Scan for the cell matching the given text and deliver its [X, Y] coordinate at center. 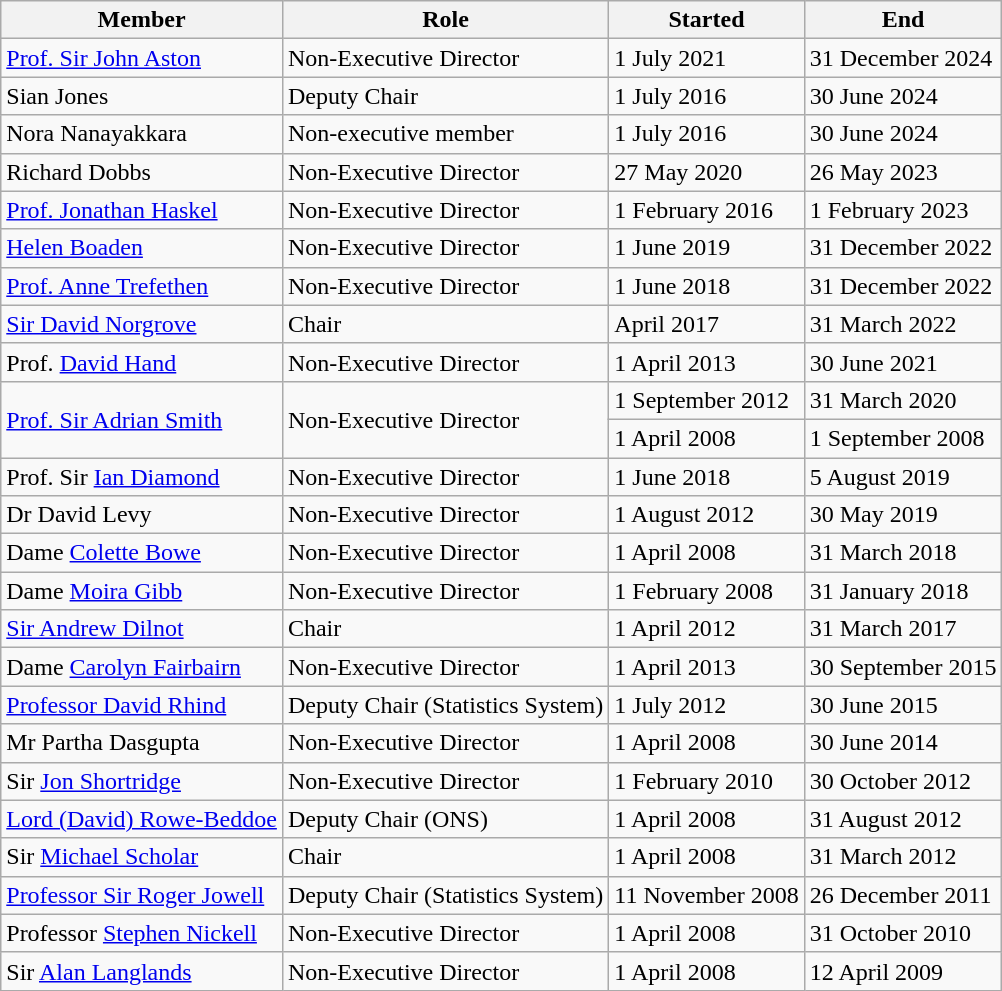
Dame Colette Bowe [142, 553]
Professor Sir Roger Jowell [142, 895]
Sian Jones [142, 96]
Dame Moira Gibb [142, 591]
30 June 2021 [903, 362]
1 February 2010 [706, 781]
1 July 2012 [706, 705]
Sir Andrew Dilnot [142, 629]
Sir Jon Shortridge [142, 781]
Prof. David Hand [142, 362]
1 February 2016 [706, 210]
30 May 2019 [903, 515]
1 February 2008 [706, 591]
31 October 2010 [903, 933]
1 September 2012 [706, 400]
1 July 2021 [706, 58]
Started [706, 20]
Sir Alan Langlands [142, 971]
31 March 2020 [903, 400]
Richard Dobbs [142, 172]
1 June 2019 [706, 248]
Lord (David) Rowe-Beddoe [142, 819]
Deputy Chair [445, 96]
1 April 2012 [706, 629]
Dr David Levy [142, 515]
31 March 2018 [903, 553]
Prof. Anne Trefethen [142, 286]
30 September 2015 [903, 667]
11 November 2008 [706, 895]
1 February 2023 [903, 210]
30 June 2014 [903, 743]
31 March 2022 [903, 324]
Sir Michael Scholar [142, 857]
31 December 2024 [903, 58]
Professor David Rhind [142, 705]
Prof. Sir John Aston [142, 58]
31 January 2018 [903, 591]
26 May 2023 [903, 172]
Deputy Chair (ONS) [445, 819]
Nora Nanayakkara [142, 134]
Helen Boaden [142, 248]
Mr Partha Dasgupta [142, 743]
Prof. Jonathan Haskel [142, 210]
1 August 2012 [706, 515]
End [903, 20]
Non-executive member [445, 134]
Professor Stephen Nickell [142, 933]
30 June 2015 [903, 705]
26 December 2011 [903, 895]
Prof. Sir Adrian Smith [142, 419]
Dame Carolyn Fairbairn [142, 667]
31 March 2012 [903, 857]
12 April 2009 [903, 971]
31 August 2012 [903, 819]
1 September 2008 [903, 438]
31 March 2017 [903, 629]
5 August 2019 [903, 477]
Sir David Norgrove [142, 324]
April 2017 [706, 324]
Role [445, 20]
Member [142, 20]
Prof. Sir Ian Diamond [142, 477]
30 October 2012 [903, 781]
27 May 2020 [706, 172]
